Return [X, Y] of the center of cell containing provided text 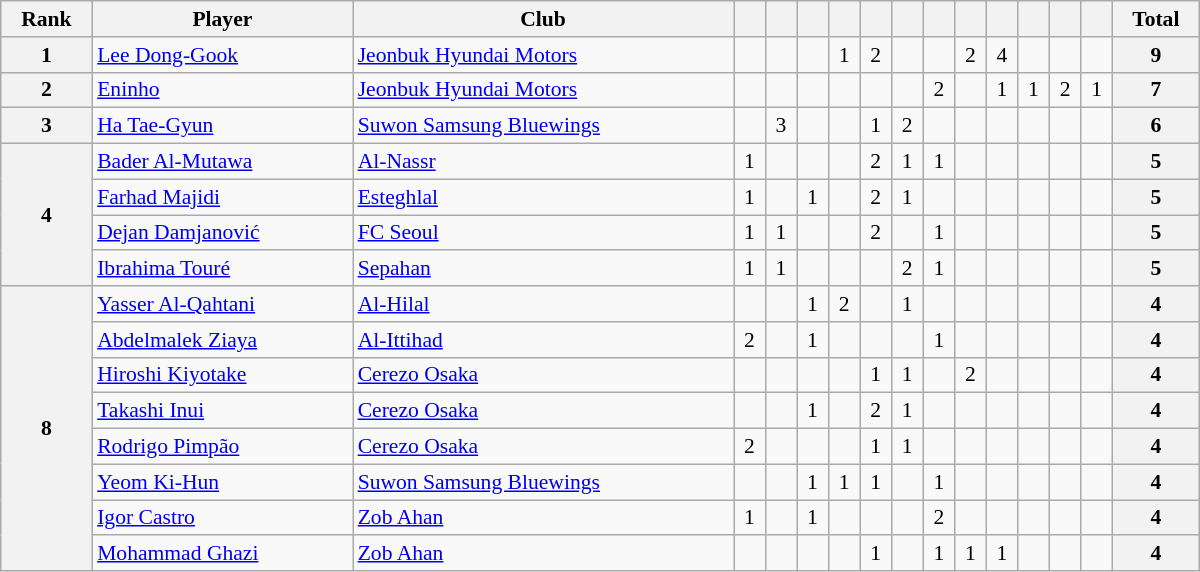
Bader Al-Mutawa [222, 162]
9 [1156, 55]
6 [1156, 126]
Rodrigo Pimpão [222, 447]
Takashi Inui [222, 411]
Yeom Ki-Hun [222, 482]
Al-Hilal [544, 304]
Abdelmalek Ziaya [222, 340]
8 [46, 428]
Lee Dong-Gook [222, 55]
Ha Tae-Gyun [222, 126]
Total [1156, 19]
Sepahan [544, 269]
Eninho [222, 90]
Club [544, 19]
Igor Castro [222, 518]
Yasser Al-Qahtani [222, 304]
7 [1156, 90]
Esteghlal [544, 197]
Al-Ittihad [544, 340]
Rank [46, 19]
FC Seoul [544, 233]
Hiroshi Kiyotake [222, 375]
Mohammad Ghazi [222, 554]
Dejan Damjanović [222, 233]
Farhad Majidi [222, 197]
Player [222, 19]
Ibrahima Touré [222, 269]
Al-Nassr [544, 162]
